From the cell containing the given text, extract its center point as [x, y] coordinate. 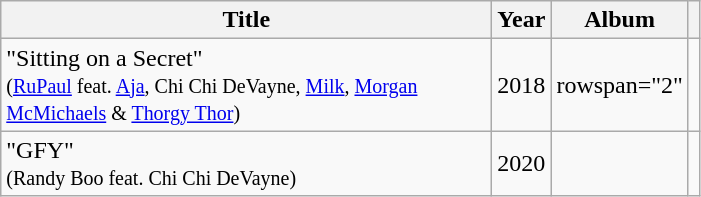
2020 [522, 164]
rowspan="2" [620, 85]
"Sitting on a Secret" (RuPaul feat. Aja, Chi Chi DeVayne, Milk, Morgan McMichaels & Thorgy Thor) [246, 85]
Album [620, 20]
Year [522, 20]
2018 [522, 85]
"GFY"(Randy Boo feat. Chi Chi DeVayne) [246, 164]
Title [246, 20]
